Identify which cell holds the provided text, then report its (X, Y) central coordinate. 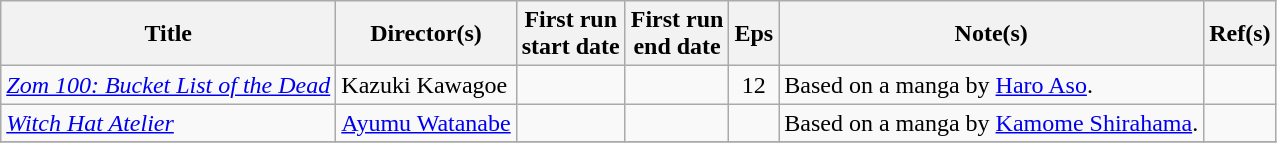
Eps (754, 34)
Zom 100: Bucket List of the Dead (168, 85)
Director(s) (426, 34)
Witch Hat Atelier (168, 123)
Kazuki Kawagoe (426, 85)
First runend date (677, 34)
Ayumu Watanabe (426, 123)
First runstart date (570, 34)
Based on a manga by Kamome Shirahama. (992, 123)
Note(s) (992, 34)
Title (168, 34)
Based on a manga by Haro Aso. (992, 85)
Ref(s) (1240, 34)
12 (754, 85)
